Provide the (X, Y) coordinate of the cell's center where the given text is located.  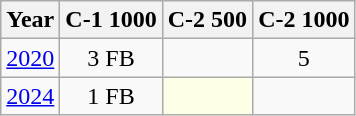
Year (30, 20)
C-2 1000 (304, 20)
2020 (30, 58)
2024 (30, 96)
3 FB (111, 58)
1 FB (111, 96)
C-2 500 (207, 20)
5 (304, 58)
C-1 1000 (111, 20)
